Search for the cell housing the specified text and yield its (x, y) center coordinate. 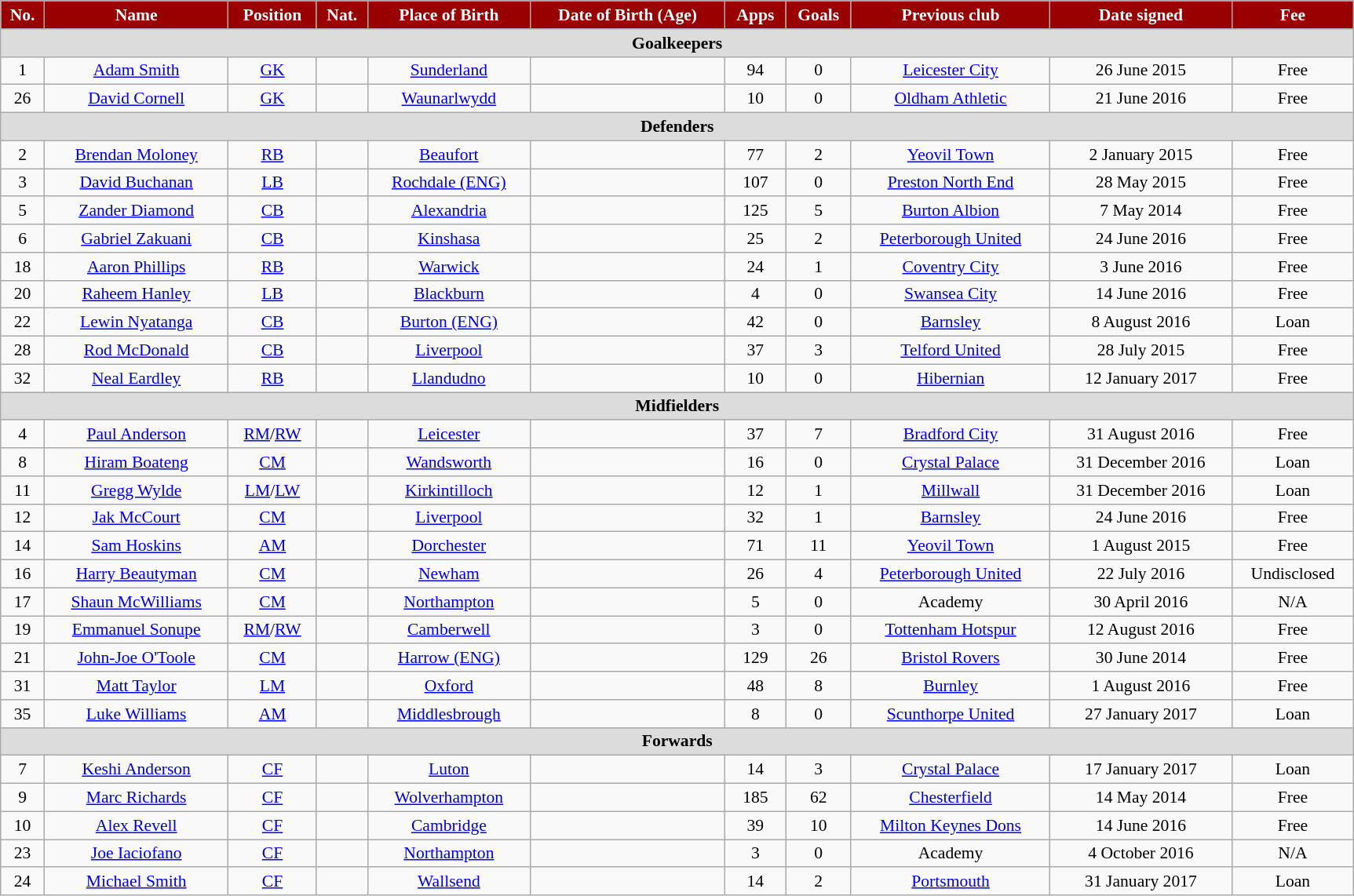
28 July 2015 (1141, 351)
Sam Hoskins (137, 546)
Shaun McWilliams (137, 602)
71 (755, 546)
Jak McCourt (137, 518)
Gregg Wylde (137, 490)
Burton Albion (950, 211)
28 May 2015 (1141, 183)
Zander Diamond (137, 211)
31 January 2017 (1141, 882)
39 (755, 825)
Coventry City (950, 267)
Wandsworth (449, 462)
Oxford (449, 686)
18 (23, 267)
Apps (755, 15)
Beaufort (449, 155)
1 August 2015 (1141, 546)
14 May 2014 (1141, 798)
94 (755, 71)
Burton (ENG) (449, 322)
31 (23, 686)
28 (23, 351)
No. (23, 15)
Harry Beautyman (137, 574)
Alexandria (449, 211)
Goals (819, 15)
Brendan Moloney (137, 155)
LM (272, 686)
David Cornell (137, 99)
2 January 2015 (1141, 155)
Burnley (950, 686)
Position (272, 15)
Leicester (449, 435)
Harrow (ENG) (449, 658)
22 (23, 322)
Wallsend (449, 882)
107 (755, 183)
22 July 2016 (1141, 574)
Preston North End (950, 183)
48 (755, 686)
1 August 2016 (1141, 686)
Defenders (677, 127)
Swansea City (950, 294)
Lewin Nyatanga (137, 322)
Hiram Boateng (137, 462)
Marc Richards (137, 798)
Fee (1292, 15)
Previous club (950, 15)
Luke Williams (137, 714)
Waunarlwydd (449, 99)
4 October 2016 (1141, 854)
John-Joe O'Toole (137, 658)
Hibernian (950, 378)
Raheem Hanley (137, 294)
Scunthorpe United (950, 714)
26 June 2015 (1141, 71)
Telford United (950, 351)
Aaron Phillips (137, 267)
17 (23, 602)
David Buchanan (137, 183)
Goalkeepers (677, 43)
Bristol Rovers (950, 658)
Kirkintilloch (449, 490)
27 January 2017 (1141, 714)
Newham (449, 574)
Oldham Athletic (950, 99)
23 (23, 854)
19 (23, 630)
30 June 2014 (1141, 658)
Midfielders (677, 406)
Neal Eardley (137, 378)
35 (23, 714)
Emmanuel Sonupe (137, 630)
Blackburn (449, 294)
77 (755, 155)
Forwards (677, 741)
Nat. (342, 15)
Keshi Anderson (137, 770)
9 (23, 798)
Matt Taylor (137, 686)
21 June 2016 (1141, 99)
129 (755, 658)
Undisclosed (1292, 574)
Joe Iaciofano (137, 854)
125 (755, 211)
31 August 2016 (1141, 435)
3 June 2016 (1141, 267)
25 (755, 239)
Milton Keynes Dons (950, 825)
Cambridge (449, 825)
Kinshasa (449, 239)
Paul Anderson (137, 435)
Adam Smith (137, 71)
Sunderland (449, 71)
7 May 2014 (1141, 211)
Portsmouth (950, 882)
Middlesbrough (449, 714)
Dorchester (449, 546)
Warwick (449, 267)
Name (137, 15)
Michael Smith (137, 882)
Leicester City (950, 71)
12 August 2016 (1141, 630)
Place of Birth (449, 15)
185 (755, 798)
Tottenham Hotspur (950, 630)
21 (23, 658)
30 April 2016 (1141, 602)
Camberwell (449, 630)
Chesterfield (950, 798)
20 (23, 294)
Millwall (950, 490)
12 January 2017 (1141, 378)
Alex Revell (137, 825)
Rod McDonald (137, 351)
LM/LW (272, 490)
Luton (449, 770)
Date signed (1141, 15)
Date of Birth (Age) (627, 15)
Llandudno (449, 378)
Gabriel Zakuani (137, 239)
Bradford City (950, 435)
Rochdale (ENG) (449, 183)
62 (819, 798)
17 January 2017 (1141, 770)
6 (23, 239)
8 August 2016 (1141, 322)
42 (755, 322)
Wolverhampton (449, 798)
